Output the [X, Y] coordinate of the center of the cell containing the given text.  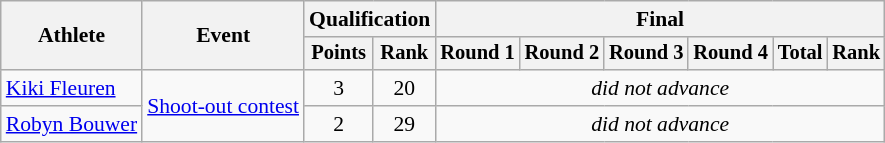
Kiki Fleuren [72, 88]
Event [223, 36]
Round 2 [562, 54]
3 [338, 88]
2 [338, 124]
Qualification [370, 19]
Round 4 [730, 54]
20 [404, 88]
Robyn Bouwer [72, 124]
Final [660, 19]
Points [338, 54]
29 [404, 124]
Round 3 [646, 54]
Athlete [72, 36]
Total [800, 54]
Shoot-out contest [223, 106]
Round 1 [477, 54]
